From the cell containing the given text, extract its center point as (X, Y) coordinate. 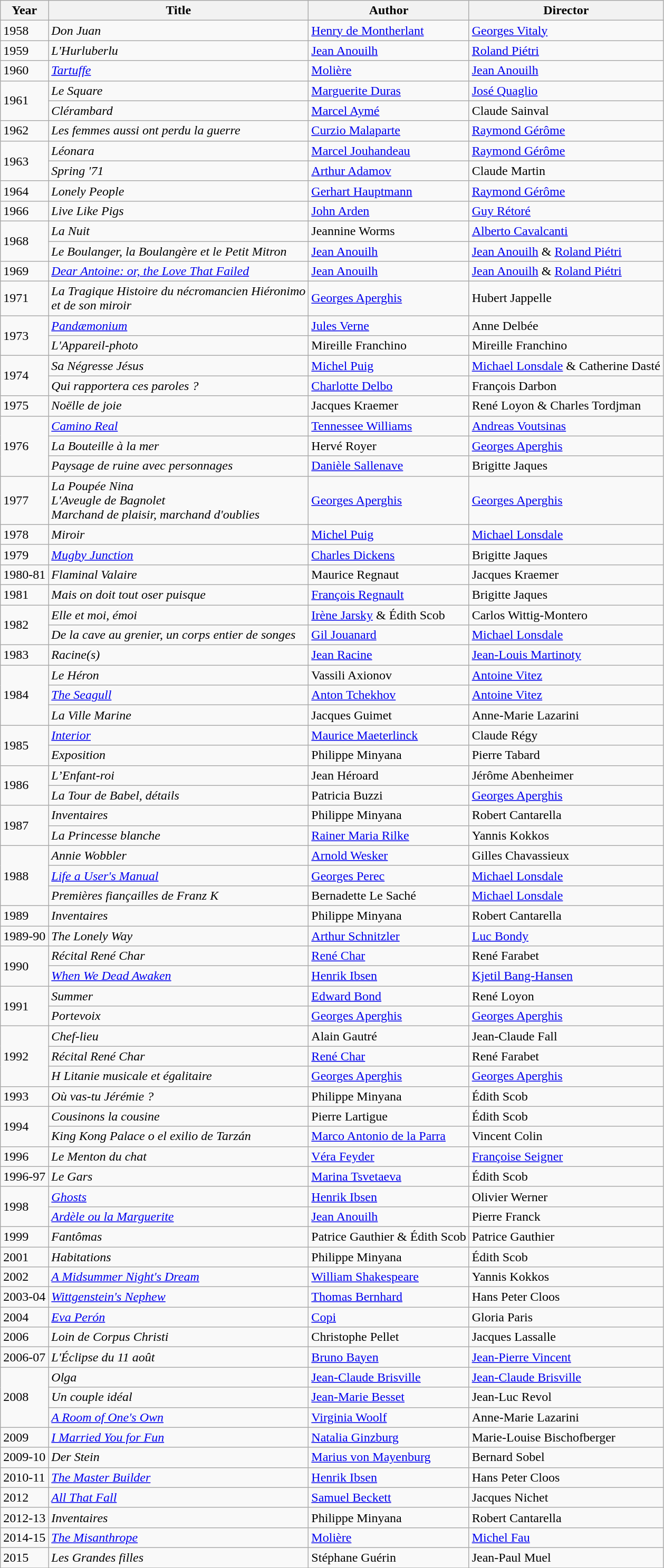
The Seagull (178, 695)
King Kong Palace o el exilio de Tarzán (178, 1136)
1977 (24, 500)
2014-15 (24, 1537)
A Room of One's Own (178, 1417)
Olga (178, 1377)
2015 (24, 1557)
Cousinons la cousine (178, 1116)
Loin de Corpus Christi (178, 1337)
Anton Tchekhov (389, 695)
Patrice Gauthier (566, 1236)
Don Juan (178, 31)
Henry de Montherlant (389, 31)
Le Boulanger, la Boulangère et le Petit Mitron (178, 251)
Jean-Marie Besset (389, 1397)
Wittgenstein's Nephew (178, 1297)
Guy Rétoré (566, 211)
Où vas-tu Jérémie ? (178, 1096)
René Loyon (566, 996)
1981 (24, 595)
1988 (24, 875)
Jules Verne (389, 326)
Marcel Aymé (389, 111)
Le Square (178, 91)
Sa Négresse Jésus (178, 366)
Racine(s) (178, 655)
Le Menton du chat (178, 1156)
1979 (24, 554)
Olivier Werner (566, 1196)
Maurice Maeterlinck (389, 735)
Portevoix (178, 1016)
Danièle Sallenave (389, 466)
Rainer Maria Rilke (389, 835)
De la cave au grenier, un corps entier de songes (178, 635)
Exposition (178, 755)
Mais on doit tout oser puisque (178, 595)
Patricia Buzzi (389, 795)
Anne Delbée (566, 326)
Virginia Woolf (389, 1417)
Pierre Lartigue (389, 1116)
1998 (24, 1206)
Alain Gautré (389, 1036)
Le Gars (178, 1176)
Summer (178, 996)
Jeannine Worms (389, 231)
Jérôme Abenheimer (566, 775)
The Lonely Way (178, 936)
1999 (24, 1236)
Françoise Seigner (566, 1156)
Jean Racine (389, 655)
1996 (24, 1156)
Jacques Guimet (389, 715)
Kjetil Bang-Hansen (566, 976)
Gerhart Hauptmann (389, 191)
1975 (24, 406)
Habitations (178, 1257)
Lonely People (178, 191)
Roland Piétri (566, 51)
2006-07 (24, 1357)
Edward Bond (389, 996)
1983 (24, 655)
Maurice Regnaut (389, 574)
Curzio Malaparte (389, 131)
Director (566, 11)
1989 (24, 916)
La Princesse blanche (178, 835)
Les femmes aussi ont perdu la guerre (178, 131)
John Arden (389, 211)
Carlos Wittig-Montero (566, 615)
Spring '71 (178, 171)
Miroir (178, 534)
Year (24, 11)
Mugby Junction (178, 554)
Chef-lieu (178, 1036)
René Loyon & Charles Tordjman (566, 406)
2001 (24, 1257)
François Regnault (389, 595)
Jean Héroard (389, 775)
The Misanthrope (178, 1537)
1994 (24, 1126)
1959 (24, 51)
Jean-Pierre Vincent (566, 1357)
La Ville Marine (178, 715)
1992 (24, 1056)
Charles Dickens (389, 554)
1987 (24, 825)
2004 (24, 1317)
2006 (24, 1337)
Marius von Mayenburg (389, 1457)
Tartuffe (178, 71)
Clérambard (178, 111)
Claude Régy (566, 735)
Author (389, 11)
Jacques Nichet (566, 1497)
1968 (24, 241)
Arnold Wesker (389, 855)
Pandæmonium (178, 326)
Jacques Lassalle (566, 1337)
1960 (24, 71)
L'Hurluberlu (178, 51)
Dear Antoine: or, the Love That Failed (178, 271)
Flaminal Valaire (178, 574)
H Litanie musicale et égalitaire (178, 1076)
Le Héron (178, 675)
Jean-Claude Fall (566, 1036)
Bruno Bayen (389, 1357)
Marco Antonio de la Parra (389, 1136)
Patrice Gauthier & Édith Scob (389, 1236)
1985 (24, 745)
Marie-Louise Bischofberger (566, 1437)
Gloria Paris (566, 1317)
2012-13 (24, 1517)
2002 (24, 1277)
1973 (24, 336)
Elle et moi, émoi (178, 615)
Tennessee Williams (389, 426)
Georges Vitaly (566, 31)
1982 (24, 625)
La Nuit (178, 231)
Gil Jouanard (389, 635)
Noëlle de joie (178, 406)
Eva Perón (178, 1317)
L’Enfant-roi (178, 775)
Léonara (178, 151)
Arthur Adamov (389, 171)
L'Éclipse du 11 août (178, 1357)
Title (178, 11)
Marina Tsvetaeva (389, 1176)
1980-81 (24, 574)
Jean-Luc Revol (566, 1397)
Christophe Pellet (389, 1337)
Natalia Ginzburg (389, 1437)
Vassili Axionov (389, 675)
Marcel Jouhandeau (389, 151)
Jean-Louis Martinoty (566, 655)
1990 (24, 966)
Stéphane Guérin (389, 1557)
Un couple idéal (178, 1397)
Claude Sainval (566, 111)
1991 (24, 1006)
Luc Bondy (566, 936)
1971 (24, 298)
Interior (178, 735)
Camino Real (178, 426)
Qui rapportera ces paroles ? (178, 386)
Irène Jarsky & Édith Scob (389, 615)
When We Dead Awaken (178, 976)
Andreas Voutsinas (566, 426)
1978 (24, 534)
Fantômas (178, 1236)
Live Like Pigs (178, 211)
Charlotte Delbo (389, 386)
Thomas Bernhard (389, 1297)
2009-10 (24, 1457)
Pierre Tabard (566, 755)
William Shakespeare (389, 1277)
A Midsummer Night's Dream (178, 1277)
Annie Wobbler (178, 855)
2003-04 (24, 1297)
La Tragique Histoire du nécromancien Hiéronimo et de son miroir (178, 298)
All That Fall (178, 1497)
1966 (24, 211)
Hervé Royer (389, 446)
2009 (24, 1437)
Bernadette Le Saché (389, 895)
1986 (24, 785)
Les Grandes filles (178, 1557)
La Bouteille à la mer (178, 446)
2008 (24, 1397)
Marguerite Duras (389, 91)
1974 (24, 376)
Samuel Beckett (389, 1497)
1958 (24, 31)
L'Appareil-photo (178, 346)
Michael Lonsdale & Catherine Dasté (566, 366)
Alberto Cavalcanti (566, 231)
1976 (24, 446)
1996-97 (24, 1176)
I Married You for Fun (178, 1437)
Gilles Chavassieux (566, 855)
La Tour de Babel, détails (178, 795)
José Quaglio (566, 91)
Premières fiançailles de Franz K (178, 895)
1964 (24, 191)
Der Stein (178, 1457)
Life a User's Manual (178, 875)
2010-11 (24, 1477)
Bernard Sobel (566, 1457)
1969 (24, 271)
1984 (24, 695)
2012 (24, 1497)
The Master Builder (178, 1477)
Copi (389, 1317)
1963 (24, 161)
Hubert Jappelle (566, 298)
Claude Martin (566, 171)
1961 (24, 101)
Jean-Paul Muel (566, 1557)
Vincent Colin (566, 1136)
Michel Fau (566, 1537)
1989-90 (24, 936)
Véra Feyder (389, 1156)
Georges Perec (389, 875)
François Darbon (566, 386)
Arthur Schnitzler (389, 936)
Pierre Franck (566, 1216)
Ghosts (178, 1196)
1962 (24, 131)
Paysage de ruine avec personnages (178, 466)
1993 (24, 1096)
La Poupée NinaL'Aveugle de BagnoletMarchand de plaisir, marchand d'oublies (178, 500)
Ardèle ou la Marguerite (178, 1216)
